Extract the (x, y) coordinate from the center of the cell holding the provided text.  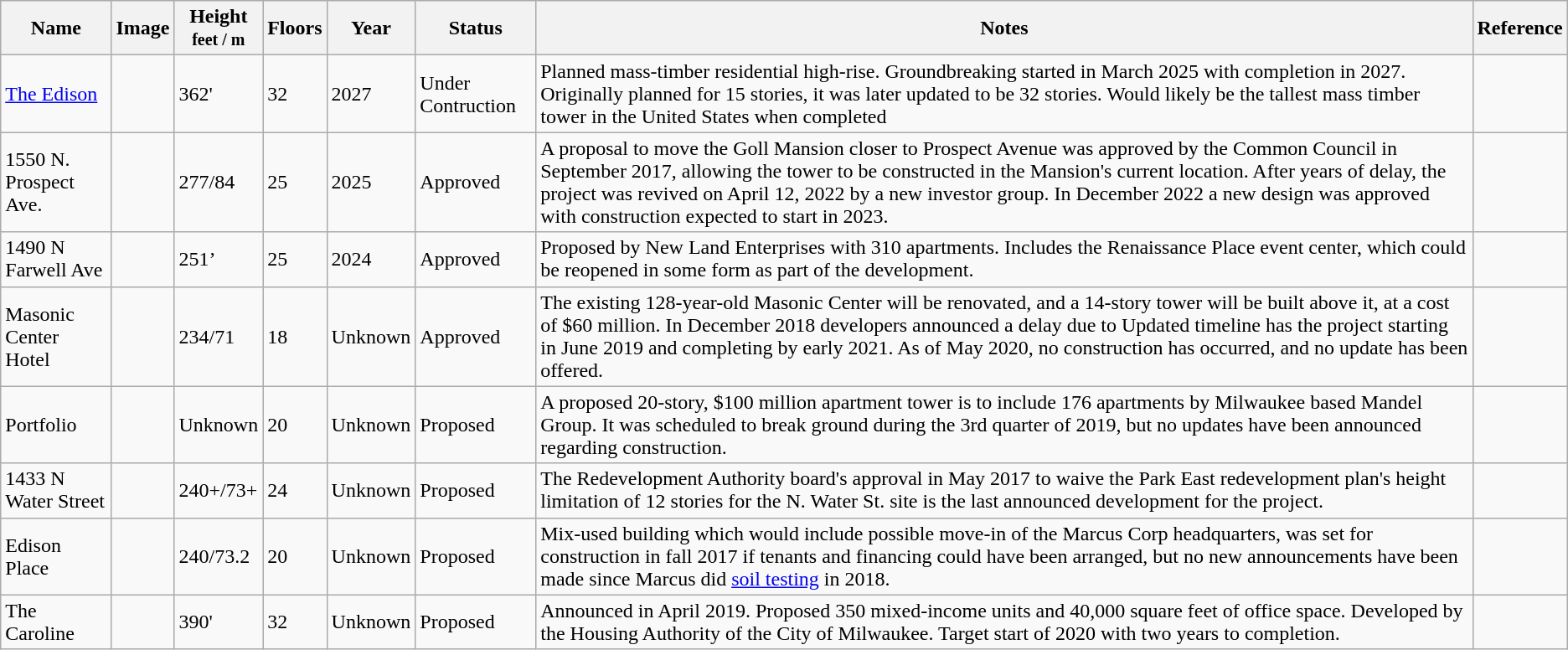
362' (219, 94)
Reference (1519, 28)
Floors (295, 28)
1433 N Water Street (56, 491)
390' (219, 622)
The Edison (56, 94)
2025 (371, 183)
Under Contruction (476, 94)
Name (56, 28)
The Caroline (56, 622)
Image (142, 28)
Status (476, 28)
24 (295, 491)
1490 N Farwell Ave (56, 260)
277/84 (219, 183)
Masonic Center Hotel (56, 337)
2024 (371, 260)
2027 (371, 94)
1550 N. Prospect Ave. (56, 183)
Portfolio (56, 425)
240+/73+ (219, 491)
Edison Place (56, 556)
251’ (219, 260)
240/73.2 (219, 556)
18 (295, 337)
Year (371, 28)
Heightfeet / m (219, 28)
Notes (1004, 28)
234/71 (219, 337)
